Identify which cell holds the provided text, then report its (x, y) central coordinate. 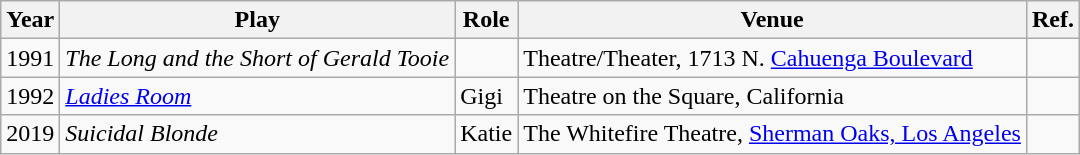
Suicidal Blonde (258, 134)
Theatre/Theater, 1713 N. Cahuenga Boulevard (772, 58)
2019 (30, 134)
Katie (486, 134)
Ladies Room (258, 96)
Ref. (1052, 20)
Play (258, 20)
Venue (772, 20)
Role (486, 20)
The Whitefire Theatre, Sherman Oaks, Los Angeles (772, 134)
Gigi (486, 96)
Theatre on the Square, California (772, 96)
1991 (30, 58)
Year (30, 20)
The Long and the Short of Gerald Tooie (258, 58)
1992 (30, 96)
